Locate the cell with the specified text and output its (x, y) center coordinate. 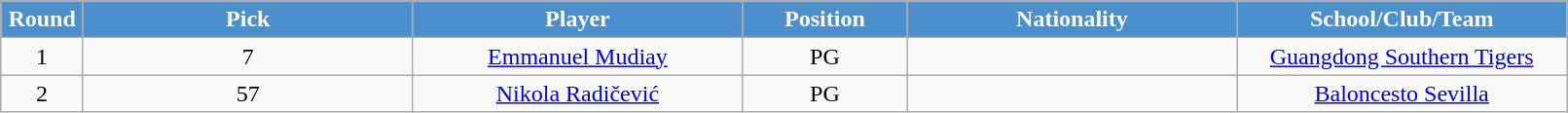
Nikola Radičević (578, 94)
Player (578, 19)
Nationality (1073, 19)
2 (43, 94)
Pick (247, 19)
Guangdong Southern Tigers (1402, 56)
7 (247, 56)
Baloncesto Sevilla (1402, 94)
Round (43, 19)
57 (247, 94)
Position (825, 19)
School/Club/Team (1402, 19)
Emmanuel Mudiay (578, 56)
1 (43, 56)
